For the text-containing cell, return its midpoint in [X, Y] coordinate format. 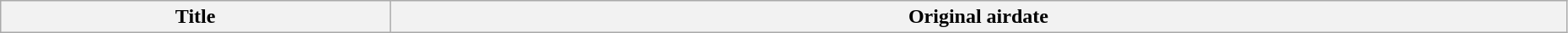
Original airdate [978, 17]
Title [196, 17]
